Search for the cell housing the specified text and yield its [x, y] center coordinate. 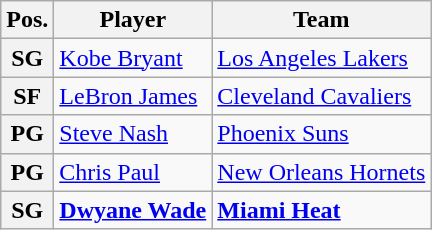
Los Angeles Lakers [322, 58]
Phoenix Suns [322, 134]
SF [28, 96]
Team [322, 20]
Cleveland Cavaliers [322, 96]
Dwyane Wade [133, 210]
Chris Paul [133, 172]
Player [133, 20]
Steve Nash [133, 134]
New Orleans Hornets [322, 172]
LeBron James [133, 96]
Kobe Bryant [133, 58]
Miami Heat [322, 210]
Pos. [28, 20]
